Extract the [x, y] coordinate from the center of the cell holding the provided text.  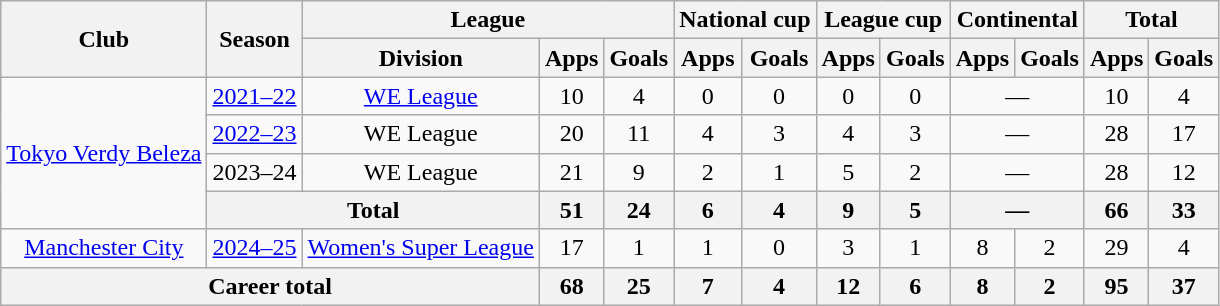
National cup [745, 20]
20 [571, 134]
League [488, 20]
Tokyo Verdy Beleza [104, 153]
95 [1116, 286]
Club [104, 39]
2021–22 [254, 96]
2023–24 [254, 172]
2022–23 [254, 134]
Career total [270, 286]
66 [1116, 210]
29 [1116, 248]
24 [639, 210]
68 [571, 286]
33 [1184, 210]
Women's Super League [420, 248]
25 [639, 286]
Manchester City [104, 248]
Season [254, 39]
37 [1184, 286]
Division [420, 58]
League cup [883, 20]
Continental [1017, 20]
7 [708, 286]
51 [571, 210]
2024–25 [254, 248]
11 [639, 134]
21 [571, 172]
